Output the [X, Y] coordinate of the center of the cell containing the given text.  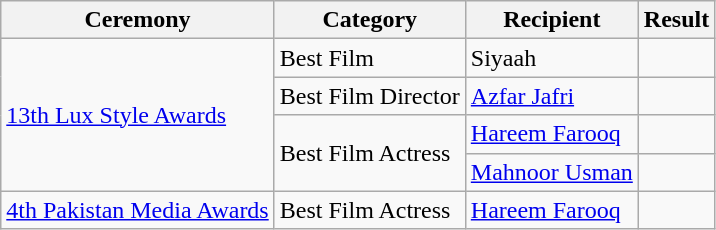
Ceremony [138, 20]
Azfar Jafri [552, 96]
Best Film [370, 58]
Mahnoor Usman [552, 172]
Category [370, 20]
4th Pakistan Media Awards [138, 210]
Result [676, 20]
Recipient [552, 20]
Siyaah [552, 58]
Best Film Director [370, 96]
13th Lux Style Awards [138, 115]
